Output the [x, y] coordinate of the center of the cell containing the given text.  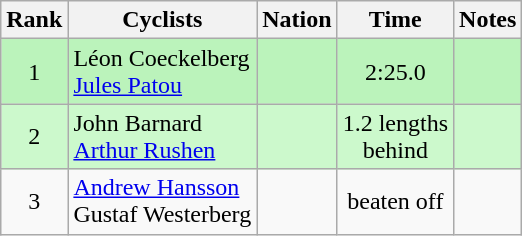
Time [395, 20]
1 [34, 72]
Andrew Hansson Gustaf Westerberg [162, 202]
Notes [488, 20]
Rank [34, 20]
Nation [297, 20]
1.2 lengthsbehind [395, 136]
3 [34, 202]
John Barnard Arthur Rushen [162, 136]
beaten off [395, 202]
Léon Coeckelberg Jules Patou [162, 72]
Cyclists [162, 20]
2 [34, 136]
2:25.0 [395, 72]
